Extract the (X, Y) coordinate from the center of the cell holding the provided text.  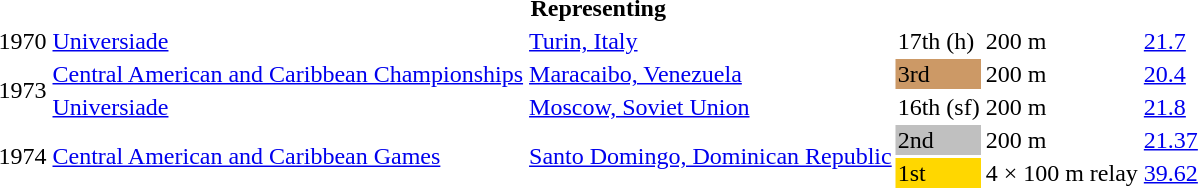
17th (h) (938, 41)
Central American and Caribbean Championships (288, 74)
1st (938, 173)
2nd (938, 140)
16th (sf) (938, 107)
Moscow, Soviet Union (711, 107)
Turin, Italy (711, 41)
3rd (938, 74)
Central American and Caribbean Games (288, 156)
4 × 100 m relay (1062, 173)
Santo Domingo, Dominican Republic (711, 156)
Maracaibo, Venezuela (711, 74)
